Extract the [X, Y] coordinate from the center of the cell holding the provided text.  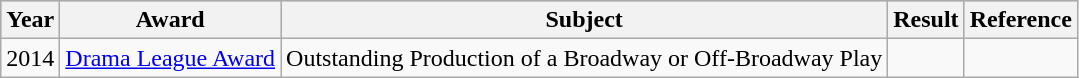
Year [30, 20]
Reference [1020, 20]
Award [170, 20]
Drama League Award [170, 58]
Result [926, 20]
Outstanding Production of a Broadway or Off-Broadway Play [584, 58]
2014 [30, 58]
Subject [584, 20]
